Provide the (X, Y) coordinate of the cell's center where the given text is located.  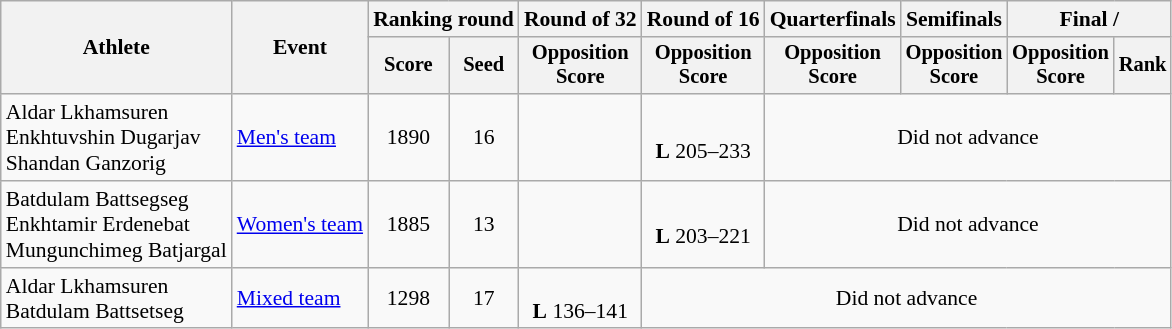
Round of 16 (704, 19)
L 205–233 (704, 138)
Women's team (300, 224)
Ranking round (444, 19)
Men's team (300, 138)
Mixed team (300, 298)
16 (484, 138)
1890 (408, 138)
Batdulam BattsegsegEnkhtamir ErdenebatMungunchimeg Batjargal (116, 224)
Event (300, 48)
Rank (1143, 66)
Round of 32 (580, 19)
Semifinals (954, 19)
13 (484, 224)
1298 (408, 298)
17 (484, 298)
Quarterfinals (833, 19)
Seed (484, 66)
Aldar LkhamsurenEnkhtuvshin DugarjavShandan Ganzorig (116, 138)
Aldar LkhamsurenBatdulam Battsetseg (116, 298)
Score (408, 66)
1885 (408, 224)
L 136–141 (580, 298)
Athlete (116, 48)
Final / (1089, 19)
L 203–221 (704, 224)
